Output the (x, y) coordinate of the center of the cell containing the given text.  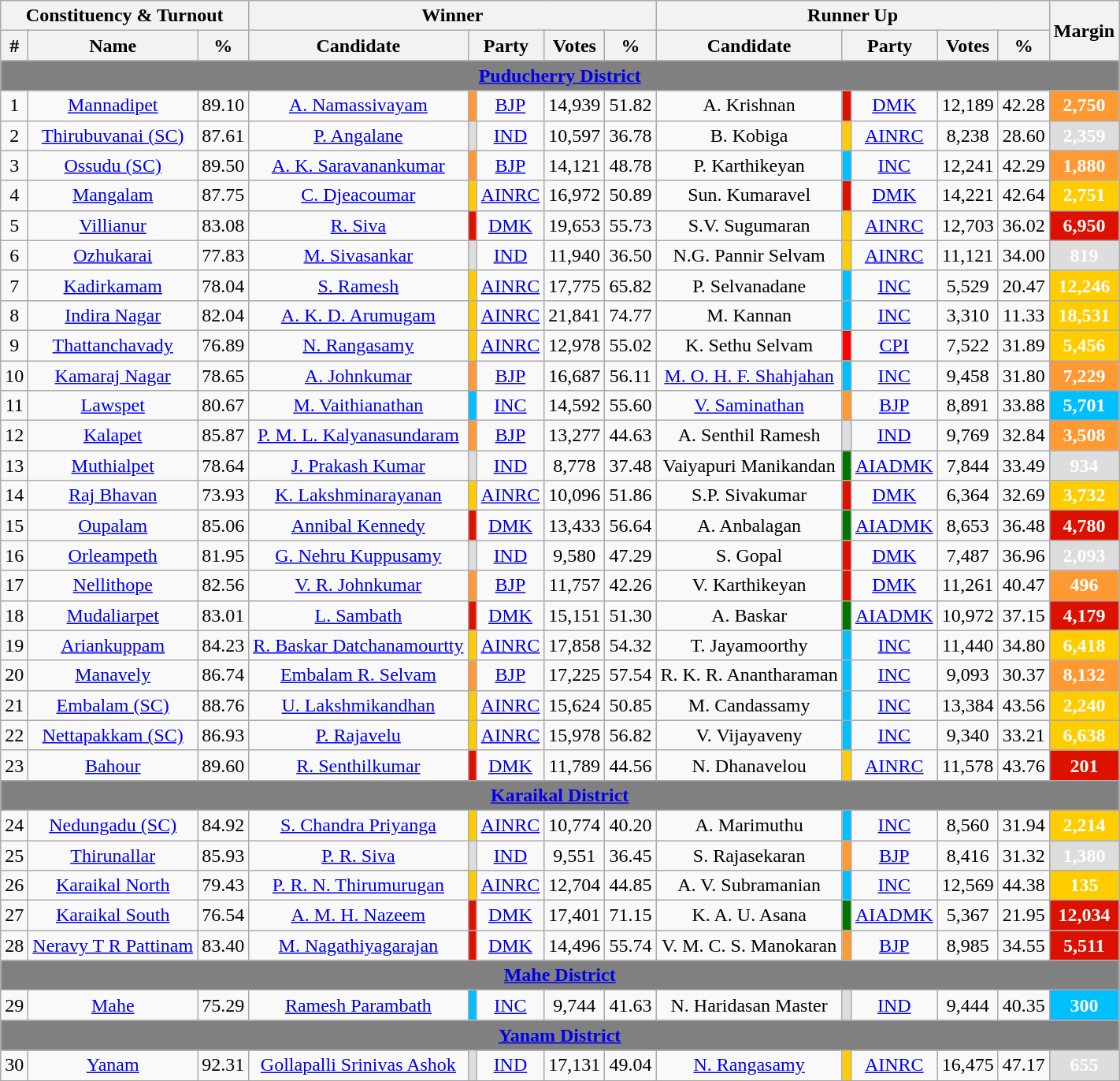
P. Selvanadane (749, 285)
78.04 (224, 285)
16,687 (575, 376)
Neravy T R Pattinam (113, 945)
82.56 (224, 585)
21 (14, 705)
135 (1084, 886)
Mahe (113, 1005)
Yanam (113, 1065)
2,359 (1084, 136)
S.V. Sugumaran (749, 225)
Oupalam (113, 526)
12 (14, 436)
Embalam (SC) (113, 705)
1,380 (1084, 855)
9,340 (967, 735)
R. K. R. Anantharaman (749, 675)
17,401 (575, 916)
47.17 (1024, 1065)
22 (14, 735)
19 (14, 645)
R. Siva (358, 225)
74.77 (630, 315)
9,744 (575, 1005)
Thattanchavady (113, 345)
88.76 (224, 705)
71.15 (630, 916)
55.74 (630, 945)
2,214 (1084, 825)
12,241 (967, 165)
Ozhukarai (113, 255)
S. Rajasekaran (749, 855)
10 (14, 376)
Sun. Kumaravel (749, 195)
11,121 (967, 255)
28 (14, 945)
M. Nagathiyagarajan (358, 945)
17,775 (575, 285)
29 (14, 1005)
2,093 (1084, 555)
Puducherry District (560, 76)
44.63 (630, 436)
A. Baskar (749, 615)
5,701 (1084, 406)
7,487 (967, 555)
7 (14, 285)
Lawspet (113, 406)
S. Ramesh (358, 285)
Indira Nagar (113, 315)
89.10 (224, 106)
85.93 (224, 855)
9,769 (967, 436)
40.35 (1024, 1005)
12,246 (1084, 285)
81.95 (224, 555)
A. Senthil Ramesh (749, 436)
34.55 (1024, 945)
M. Vaithianathan (358, 406)
36.48 (1024, 526)
56.11 (630, 376)
21,841 (575, 315)
Muthialpet (113, 466)
16,475 (967, 1065)
21.95 (1024, 916)
Name (113, 46)
36.50 (630, 255)
10,972 (967, 615)
S. Chandra Priyanga (358, 825)
12,703 (967, 225)
30.37 (1024, 675)
V. M. C. S. Manokaran (749, 945)
7,844 (967, 466)
40.47 (1024, 585)
8,238 (967, 136)
15,978 (575, 735)
11,440 (967, 645)
12,034 (1084, 916)
1,880 (1084, 165)
4 (14, 195)
496 (1084, 585)
A. Krishnan (749, 106)
14,121 (575, 165)
6,364 (967, 496)
Margin (1084, 31)
44.85 (630, 886)
5,529 (967, 285)
79.43 (224, 886)
Runner Up (852, 16)
2,750 (1084, 106)
Kalapet (113, 436)
Vaiyapuri Manikandan (749, 466)
17,131 (575, 1065)
Mangalam (113, 195)
16 (14, 555)
85.87 (224, 436)
24 (14, 825)
M. Candassamy (749, 705)
13,277 (575, 436)
36.78 (630, 136)
3 (14, 165)
12,189 (967, 106)
Nettapakkam (SC) (113, 735)
17,225 (575, 675)
13 (14, 466)
47.29 (630, 555)
N. Haridasan Master (749, 1005)
P. M. L. Kalyanasundaram (358, 436)
31.94 (1024, 825)
Raj Bhavan (113, 496)
31.80 (1024, 376)
77.83 (224, 255)
7,522 (967, 345)
30 (14, 1065)
11,940 (575, 255)
15,624 (575, 705)
8,416 (967, 855)
G. Nehru Kuppusamy (358, 555)
S.P. Sivakumar (749, 496)
P. Rajavelu (358, 735)
Karaikal North (113, 886)
49.04 (630, 1065)
25 (14, 855)
A. V. Subramanian (749, 886)
9,551 (575, 855)
Mahe District (560, 975)
42.64 (1024, 195)
18,531 (1084, 315)
65.82 (630, 285)
Nellithope (113, 585)
76.54 (224, 916)
9,093 (967, 675)
34.00 (1024, 255)
Winner (452, 16)
55.60 (630, 406)
5,367 (967, 916)
8,132 (1084, 675)
V. Vijayaveny (749, 735)
U. Lakshmikandhan (358, 705)
2,240 (1084, 705)
9,458 (967, 376)
20 (14, 675)
50.89 (630, 195)
Bahour (113, 765)
Nedungadu (SC) (113, 825)
76.89 (224, 345)
Gollapalli Srinivas Ashok (358, 1065)
73.93 (224, 496)
Orleampeth (113, 555)
14,496 (575, 945)
11,789 (575, 765)
13,384 (967, 705)
8,985 (967, 945)
34.80 (1024, 645)
23 (14, 765)
12,704 (575, 886)
33.49 (1024, 466)
86.74 (224, 675)
K. Lakshminarayanan (358, 496)
42.28 (1024, 106)
18 (14, 615)
Ramesh Parambath (358, 1005)
1 (14, 106)
8 (14, 315)
T. Jayamoorthy (749, 645)
48.78 (630, 165)
12,569 (967, 886)
36.96 (1024, 555)
6,418 (1084, 645)
3,310 (967, 315)
R. Baskar Datchanamourtty (358, 645)
S. Gopal (749, 555)
57.54 (630, 675)
12,978 (575, 345)
92.31 (224, 1065)
50.85 (630, 705)
K. Sethu Selvam (749, 345)
V. Karthikeyan (749, 585)
819 (1084, 255)
C. Djeacoumar (358, 195)
75.29 (224, 1005)
78.64 (224, 466)
27 (14, 916)
Thirunallar (113, 855)
Manavely (113, 675)
Karaikal South (113, 916)
15 (14, 526)
N. Dhanavelou (749, 765)
J. Prakash Kumar (358, 466)
P. Karthikeyan (749, 165)
5 (14, 225)
A. Marimuthu (749, 825)
300 (1084, 1005)
Annibal Kennedy (358, 526)
89.50 (224, 165)
9,580 (575, 555)
89.60 (224, 765)
Ariankuppam (113, 645)
33.21 (1024, 735)
M. O. H. F. Shahjahan (749, 376)
55.73 (630, 225)
40.20 (630, 825)
V. Saminathan (749, 406)
51.82 (630, 106)
43.76 (1024, 765)
56.82 (630, 735)
83.08 (224, 225)
Mudaliarpet (113, 615)
85.06 (224, 526)
56.64 (630, 526)
26 (14, 886)
A. M. H. Nazeem (358, 916)
11,261 (967, 585)
17 (14, 585)
84.92 (224, 825)
655 (1084, 1065)
8,560 (967, 825)
V. R. Johnkumar (358, 585)
20.47 (1024, 285)
54.32 (630, 645)
83.40 (224, 945)
B. Kobiga (749, 136)
11.33 (1024, 315)
201 (1084, 765)
11,578 (967, 765)
17,858 (575, 645)
3,508 (1084, 436)
14,939 (575, 106)
42.26 (630, 585)
M. Kannan (749, 315)
14,221 (967, 195)
10,096 (575, 496)
P. Angalane (358, 136)
32.69 (1024, 496)
934 (1084, 466)
Mannadipet (113, 106)
37.15 (1024, 615)
9 (14, 345)
43.56 (1024, 705)
P. R. Siva (358, 855)
Ossudu (SC) (113, 165)
87.75 (224, 195)
6,950 (1084, 225)
A. K. Saravanankumar (358, 165)
44.56 (630, 765)
7,229 (1084, 376)
41.63 (630, 1005)
84.23 (224, 645)
2 (14, 136)
Kadirkamam (113, 285)
10,597 (575, 136)
2,751 (1084, 195)
9,444 (967, 1005)
K. A. U. Asana (749, 916)
A. Anbalagan (749, 526)
55.02 (630, 345)
14,592 (575, 406)
14 (14, 496)
87.61 (224, 136)
80.67 (224, 406)
82.04 (224, 315)
CPI (894, 345)
Villianur (113, 225)
6 (14, 255)
83.01 (224, 615)
R. Senthilkumar (358, 765)
19,653 (575, 225)
16,972 (575, 195)
Embalam R. Selvam (358, 675)
Constituency & Turnout (124, 16)
36.02 (1024, 225)
5,456 (1084, 345)
42.29 (1024, 165)
A. K. D. Arumugam (358, 315)
10,774 (575, 825)
78.65 (224, 376)
11,757 (575, 585)
13,433 (575, 526)
37.48 (630, 466)
A. Namassivayam (358, 106)
51.30 (630, 615)
4,179 (1084, 615)
A. Johnkumar (358, 376)
44.38 (1024, 886)
31.89 (1024, 345)
P. R. N. Thirumurugan (358, 886)
15,151 (575, 615)
Thirubuvanai (SC) (113, 136)
Karaikal District (560, 795)
# (14, 46)
51.86 (630, 496)
4,780 (1084, 526)
33.88 (1024, 406)
Yanam District (560, 1035)
8,891 (967, 406)
28.60 (1024, 136)
11 (14, 406)
36.45 (630, 855)
3,732 (1084, 496)
M. Sivasankar (358, 255)
N.G. Pannir Selvam (749, 255)
8,778 (575, 466)
6,638 (1084, 735)
L. Sambath (358, 615)
86.93 (224, 735)
5,511 (1084, 945)
31.32 (1024, 855)
Kamaraj Nagar (113, 376)
8,653 (967, 526)
32.84 (1024, 436)
